Output the [X, Y] coordinate of the center of the cell containing the given text.  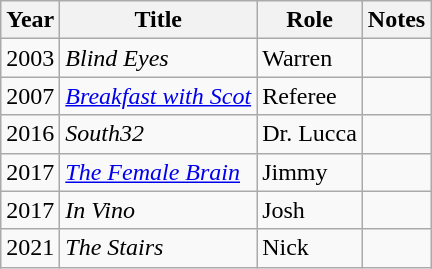
2021 [30, 248]
Dr. Lucca [310, 134]
Breakfast with Scot [158, 96]
The Stairs [158, 248]
Role [310, 20]
Warren [310, 58]
The Female Brain [158, 172]
2016 [30, 134]
Title [158, 20]
Josh [310, 210]
Year [30, 20]
In Vino [158, 210]
2003 [30, 58]
Nick [310, 248]
2007 [30, 96]
South32 [158, 134]
Notes [396, 20]
Referee [310, 96]
Jimmy [310, 172]
Blind Eyes [158, 58]
